Return (x, y) of the center of cell containing provided text 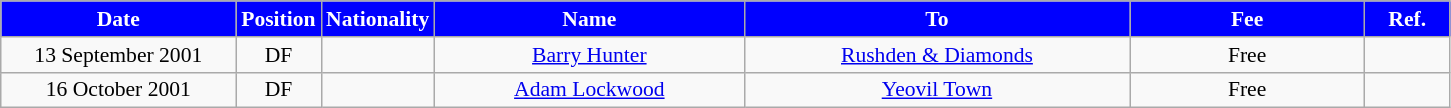
13 September 2001 (118, 55)
Adam Lockwood (589, 90)
Name (589, 19)
Date (118, 19)
To (936, 19)
Fee (1248, 19)
Barry Hunter (589, 55)
Rushden & Diamonds (936, 55)
16 October 2001 (118, 90)
Position (278, 19)
Ref. (1408, 19)
Yeovil Town (936, 90)
Nationality (378, 19)
